Locate the cell with the specified text and output its (X, Y) center coordinate. 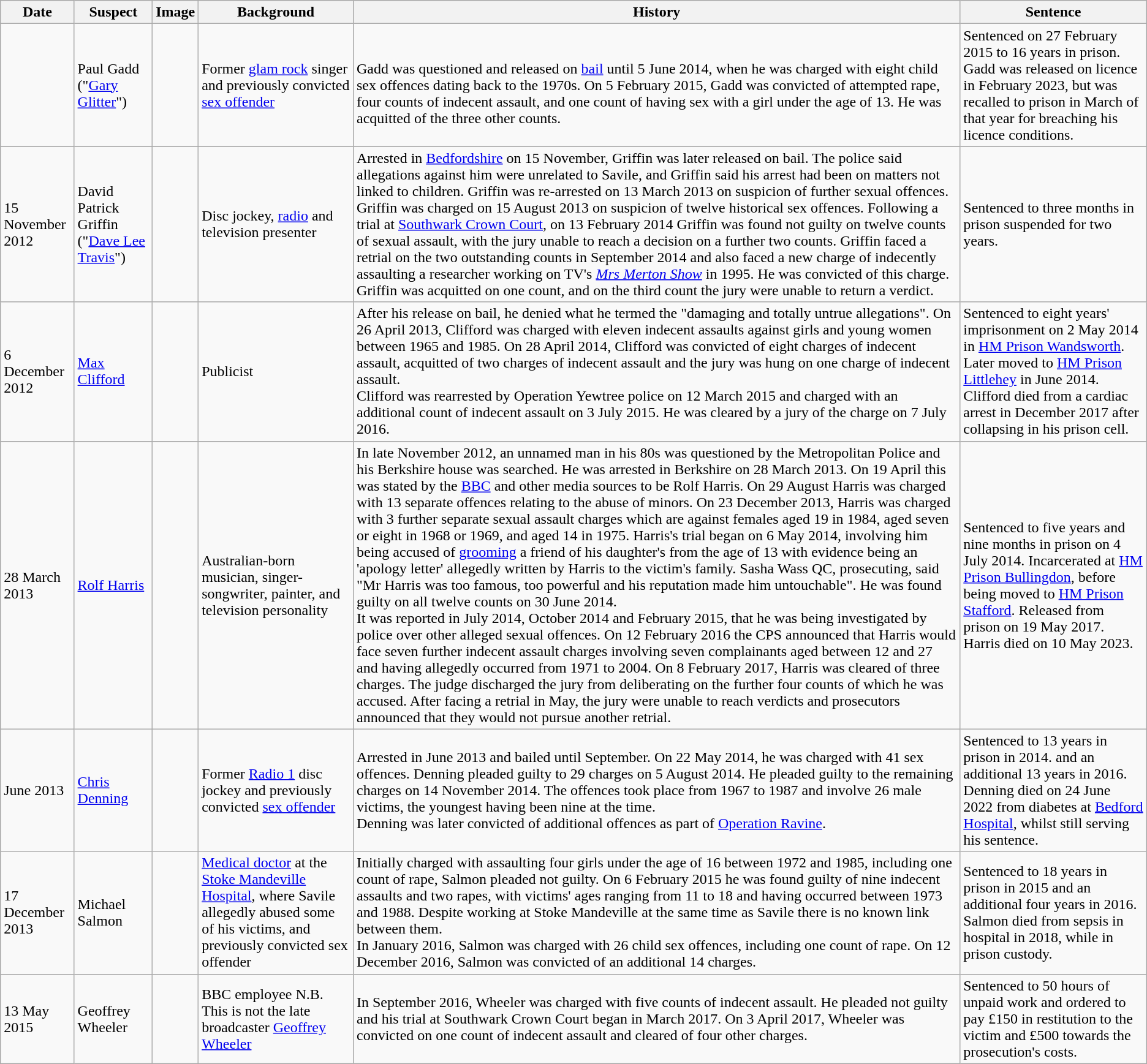
Disc jockey, radio and television presenter (276, 224)
Background (276, 12)
Paul Gadd ("Gary Glitter") (113, 85)
David Patrick Griffin ("Dave Lee Travis") (113, 224)
15 November 2012 (37, 224)
June 2013 (37, 790)
17 December 2013 (37, 913)
Former Radio 1 disc jockey and previously convicted sex offender (276, 790)
Image (175, 12)
Geoffrey Wheeler (113, 1019)
Chris Denning (113, 790)
History (656, 12)
Medical doctor at the Stoke Mandeville Hospital, where Savile allegedly abused some of his victims, and previously convicted sex offender (276, 913)
Sentence (1053, 12)
Sentenced to 18 years in prison in 2015 and an additional four years in 2016.Salmon died from sepsis in hospital in 2018, while in prison custody. (1053, 913)
Rolf Harris (113, 585)
Suspect (113, 12)
13 May 2015 (37, 1019)
Sentenced to three months in prison suspended for two years. (1053, 224)
Michael Salmon (113, 913)
Australian-born musician, singer-songwriter, painter, and television personality (276, 585)
Publicist (276, 371)
BBC employee N.B. This is not the late broadcaster Geoffrey Wheeler (276, 1019)
Former glam rock singer and previously convicted sex offender (276, 85)
28 March 2013 (37, 585)
Sentenced to 50 hours of unpaid work and ordered to pay £150 in restitution to the victim and £500 towards the prosecution's costs. (1053, 1019)
Max Clifford (113, 371)
6 December 2012 (37, 371)
Date (37, 12)
